Determine the [X, Y] coordinate at the center of the cell enclosing the given text.  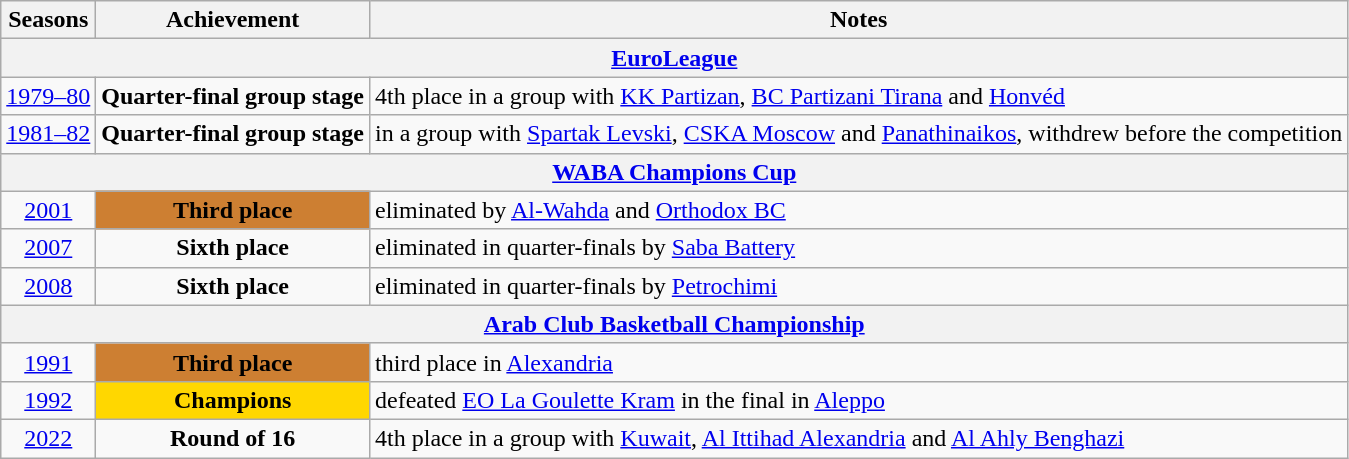
in a group with Spartak Levski, CSKA Moscow and Panathinaikos, withdrew before the competition [859, 134]
defeated EO La Goulette Kram in the final in Aleppo [859, 400]
eliminated by Al-Wahda and Orthodox BC [859, 210]
Arab Club Basketball Championship [674, 324]
third place in Alexandria [859, 362]
1991 [48, 362]
2008 [48, 286]
1979–80 [48, 96]
4th place in a group with Kuwait, Al Ittihad Alexandria and Al Ahly Benghazi [859, 438]
Achievement [233, 20]
1992 [48, 400]
Round of 16 [233, 438]
eliminated in quarter-finals by Saba Battery [859, 248]
4th place in a group with KK Partizan, BC Partizani Tirana and Honvéd [859, 96]
2022 [48, 438]
2007 [48, 248]
Champions [233, 400]
WABA Champions Cup [674, 172]
Seasons [48, 20]
Notes [859, 20]
eliminated in quarter-finals by Petrochimi [859, 286]
EuroLeague [674, 58]
2001 [48, 210]
1981–82 [48, 134]
